Detect which cell encompasses the target text, then output its (x, y) center coordinate. 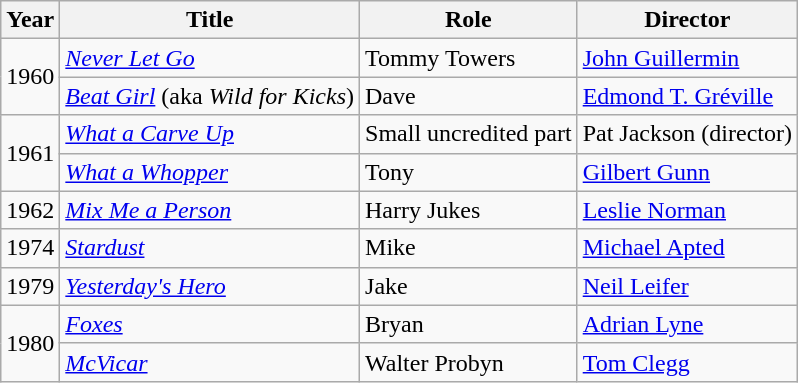
Yesterday's Hero (210, 286)
Bryan (469, 324)
Foxes (210, 324)
Harry Jukes (469, 210)
Never Let Go (210, 58)
Neil Leifer (687, 286)
1980 (30, 343)
Title (210, 20)
Jake (469, 286)
Tony (469, 172)
Tom Clegg (687, 362)
1974 (30, 248)
What a Whopper (210, 172)
Stardust (210, 248)
Director (687, 20)
What a Carve Up (210, 134)
Gilbert Gunn (687, 172)
1962 (30, 210)
Dave (469, 96)
1961 (30, 153)
Mike (469, 248)
1960 (30, 77)
Adrian Lyne (687, 324)
John Guillermin (687, 58)
McVicar (210, 362)
Michael Apted (687, 248)
Year (30, 20)
Tommy Towers (469, 58)
Edmond T. Gréville (687, 96)
Role (469, 20)
Beat Girl (aka Wild for Kicks) (210, 96)
Pat Jackson (director) (687, 134)
Small uncredited part (469, 134)
Mix Me a Person (210, 210)
Walter Probyn (469, 362)
Leslie Norman (687, 210)
1979 (30, 286)
